Determine the (x, y) coordinate at the center of the cell enclosing the given text.  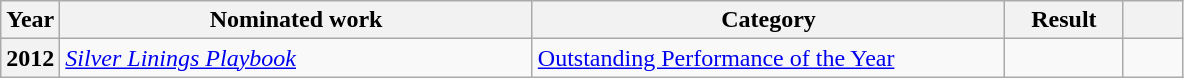
Nominated work (296, 20)
Year (30, 20)
Category (768, 20)
Outstanding Performance of the Year (768, 58)
2012 (30, 58)
Silver Linings Playbook (296, 58)
Result (1064, 20)
